Find where the given text appears and provide that cell's center as [X, Y] coordinate. 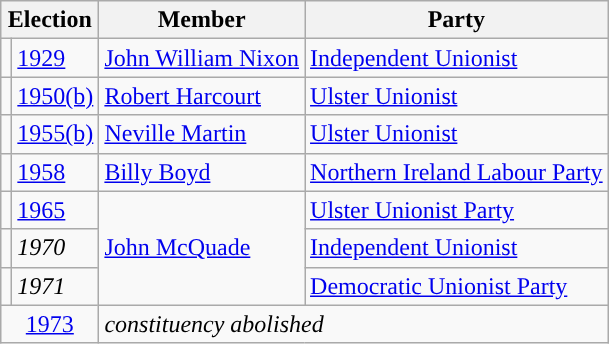
1973 [50, 324]
Neville Martin [202, 134]
Democratic Unionist Party [457, 286]
1955(b) [56, 134]
Election [50, 20]
Member [202, 20]
John William Nixon [202, 58]
Robert Harcourt [202, 96]
Party [457, 20]
1971 [56, 286]
Billy Boyd [202, 172]
1970 [56, 248]
Ulster Unionist Party [457, 210]
constituency abolished [354, 324]
John McQuade [202, 248]
1965 [56, 210]
Northern Ireland Labour Party [457, 172]
1958 [56, 172]
1929 [56, 58]
1950(b) [56, 96]
